Determine the (x, y) coordinate at the center of the cell enclosing the given text.  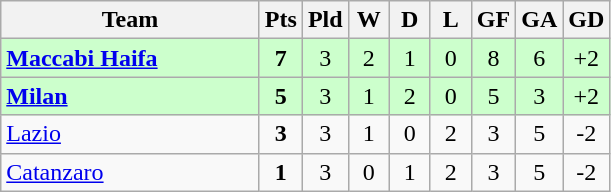
W (368, 20)
8 (493, 58)
Team (130, 20)
GD (586, 20)
Catanzaro (130, 172)
Pts (280, 20)
GF (493, 20)
7 (280, 58)
GA (540, 20)
D (410, 20)
6 (540, 58)
Maccabi Haifa (130, 58)
Pld (325, 20)
Lazio (130, 134)
Milan (130, 96)
L (450, 20)
